For the text-containing cell, return its midpoint in (X, Y) coordinate format. 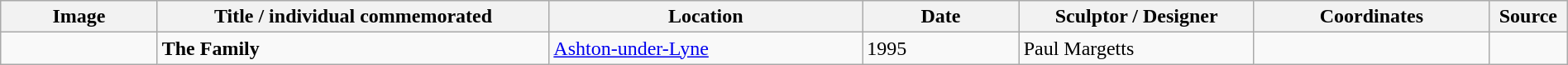
Image (79, 17)
Paul Margetts (1136, 48)
1995 (941, 48)
Source (1528, 17)
Sculptor / Designer (1136, 17)
The Family (353, 48)
Date (941, 17)
Coordinates (1371, 17)
Title / individual commemorated (353, 17)
Ashton-under-Lyne (706, 48)
Location (706, 17)
